Extract the (X, Y) coordinate from the center of the cell holding the provided text.  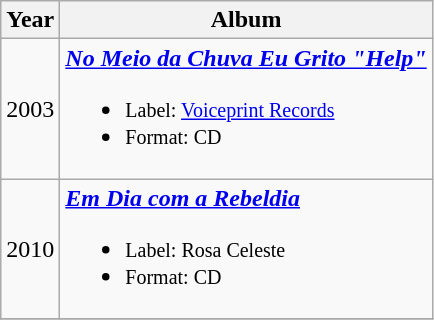
Album (246, 20)
2003 (30, 109)
2010 (30, 249)
Em Dia com a RebeldiaLabel: Rosa CelesteFormat: CD (246, 249)
No Meio da Chuva Eu Grito "Help"Label: Voiceprint RecordsFormat: CD (246, 109)
Year (30, 20)
